Pinpoint the cell where the given text exists, returning its [x, y] midpoint coordinate. 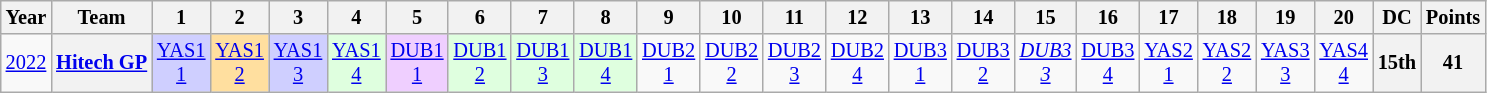
9 [668, 17]
DUB31 [920, 63]
DUB34 [1108, 63]
DUB33 [1046, 63]
12 [858, 17]
DC [1397, 17]
YAS12 [239, 63]
DUB24 [858, 63]
4 [356, 17]
YAS44 [1343, 63]
Team [102, 17]
3 [298, 17]
YAS22 [1227, 63]
DUB12 [480, 63]
14 [984, 17]
Year [26, 17]
DUB14 [606, 63]
10 [732, 17]
15 [1046, 17]
YAS11 [181, 63]
DUB13 [542, 63]
16 [1108, 17]
11 [794, 17]
YAS14 [356, 63]
8 [606, 17]
6 [480, 17]
DUB21 [668, 63]
DUB11 [418, 63]
YAS21 [1168, 63]
Hitech GP [102, 63]
1 [181, 17]
DUB23 [794, 63]
YAS13 [298, 63]
20 [1343, 17]
13 [920, 17]
18 [1227, 17]
DUB32 [984, 63]
Points [1453, 17]
41 [1453, 63]
DUB22 [732, 63]
7 [542, 17]
19 [1285, 17]
YAS33 [1285, 63]
17 [1168, 17]
5 [418, 17]
15th [1397, 63]
2022 [26, 63]
2 [239, 17]
